Locate the cell with the specified text and output its [X, Y] center coordinate. 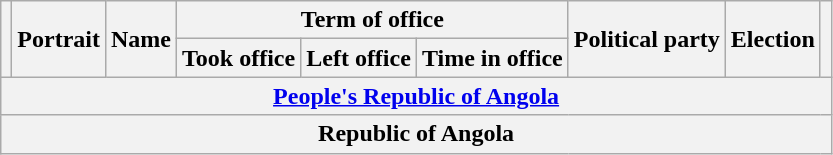
People's Republic of Angola [416, 96]
Term of office [373, 20]
Left office [359, 58]
Political party [646, 39]
Republic of Angola [416, 134]
Name [140, 39]
Election [772, 39]
Time in office [492, 58]
Took office [239, 58]
Portrait [59, 39]
